Return the [X, Y] coordinate for the center point of the cell that contains the specified text.  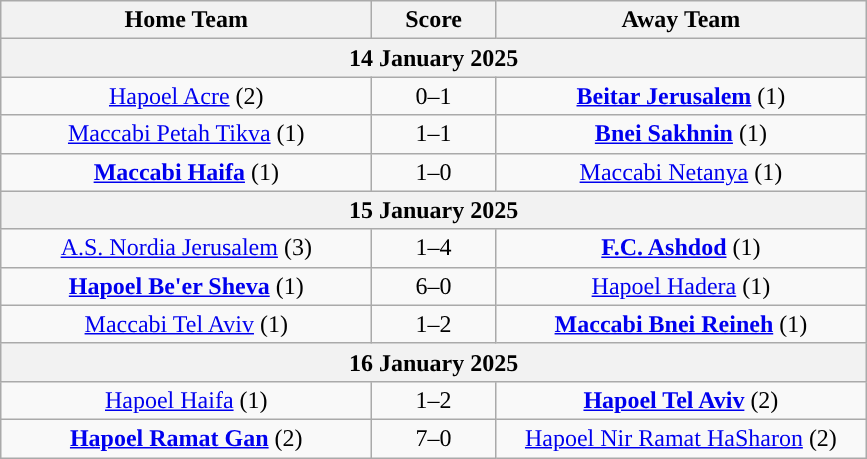
Beitar Jerusalem (1) [680, 96]
F.C. Ashdod (1) [680, 248]
Hapoel Ramat Gan (2) [186, 438]
Hapoel Haifa (1) [186, 400]
Maccabi Petah Tikva (1) [186, 134]
Hapoel Hadera (1) [680, 286]
A.S. Nordia Jerusalem (3) [186, 248]
Hapoel Be'er Sheva (1) [186, 286]
6–0 [434, 286]
Bnei Sakhnin (1) [680, 134]
Maccabi Netanya (1) [680, 172]
Maccabi Haifa (1) [186, 172]
Maccabi Bnei Reineh (1) [680, 324]
16 January 2025 [434, 362]
Hapoel Acre (2) [186, 96]
Away Team [680, 20]
Hapoel Tel Aviv (2) [680, 400]
1–4 [434, 248]
0–1 [434, 96]
1–0 [434, 172]
Score [434, 20]
7–0 [434, 438]
Hapoel Nir Ramat HaSharon (2) [680, 438]
Home Team [186, 20]
1–1 [434, 134]
Maccabi Tel Aviv (1) [186, 324]
14 January 2025 [434, 58]
15 January 2025 [434, 210]
